Find where the given text appears and provide that cell's center as [x, y] coordinate. 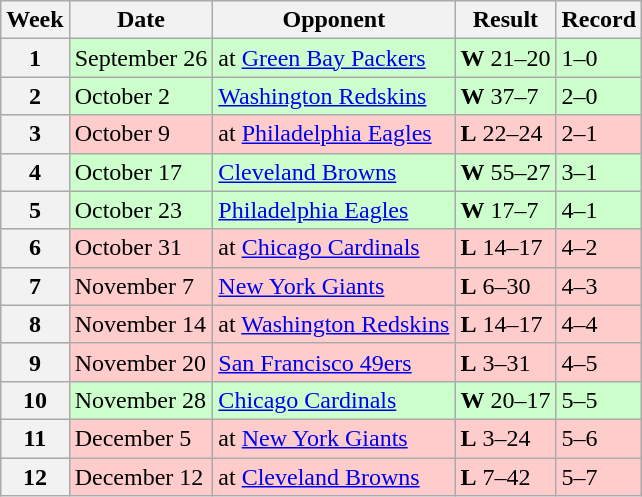
4–5 [599, 362]
3–1 [599, 172]
2–1 [599, 134]
12 [35, 477]
3 [35, 134]
6 [35, 248]
L 7–42 [506, 477]
10 [35, 400]
2–0 [599, 96]
7 [35, 286]
Chicago Cardinals [334, 400]
4 [35, 172]
October 9 [141, 134]
W 17–7 [506, 210]
5–7 [599, 477]
October 31 [141, 248]
December 5 [141, 438]
Week [35, 20]
8 [35, 324]
Washington Redskins [334, 96]
4–3 [599, 286]
at Philadelphia Eagles [334, 134]
Opponent [334, 20]
New York Giants [334, 286]
at Green Bay Packers [334, 58]
Date [141, 20]
December 12 [141, 477]
5–6 [599, 438]
W 55–27 [506, 172]
5 [35, 210]
October 17 [141, 172]
11 [35, 438]
2 [35, 96]
November 14 [141, 324]
Philadelphia Eagles [334, 210]
4–2 [599, 248]
Result [506, 20]
4–1 [599, 210]
1 [35, 58]
L 6–30 [506, 286]
at Cleveland Browns [334, 477]
September 26 [141, 58]
at Washington Redskins [334, 324]
9 [35, 362]
San Francisco 49ers [334, 362]
October 23 [141, 210]
5–5 [599, 400]
L 3–31 [506, 362]
W 37–7 [506, 96]
L 22–24 [506, 134]
Cleveland Browns [334, 172]
November 28 [141, 400]
L 3–24 [506, 438]
Record [599, 20]
W 20–17 [506, 400]
1–0 [599, 58]
November 20 [141, 362]
at Chicago Cardinals [334, 248]
at New York Giants [334, 438]
W 21–20 [506, 58]
October 2 [141, 96]
November 7 [141, 286]
4–4 [599, 324]
